Provide the [x, y] coordinate of the cell's center where the given text is located.  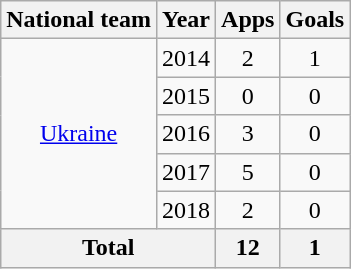
2015 [186, 96]
2018 [186, 210]
Ukraine [79, 134]
Apps [248, 20]
2014 [186, 58]
Year [186, 20]
Goals [315, 20]
2016 [186, 134]
Total [108, 248]
2017 [186, 172]
National team [79, 20]
12 [248, 248]
3 [248, 134]
5 [248, 172]
